Identify which cell holds the provided text, then report its [x, y] central coordinate. 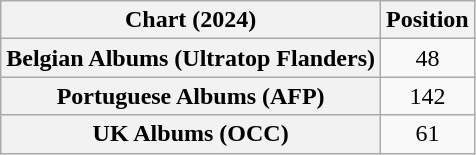
Portuguese Albums (AFP) [191, 96]
Chart (2024) [191, 20]
Position [428, 20]
61 [428, 134]
Belgian Albums (Ultratop Flanders) [191, 58]
UK Albums (OCC) [191, 134]
142 [428, 96]
48 [428, 58]
